Capture the cell that displays the provided text and extract its (X, Y) central coordinate. 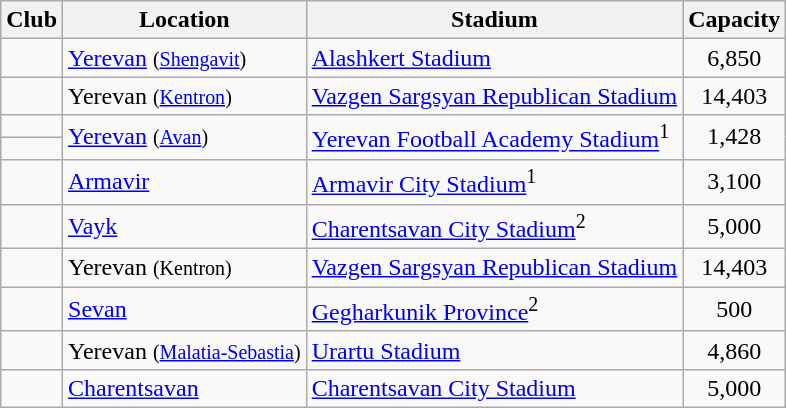
Club (32, 20)
Yerevan (Malatia-Sebastia) (185, 350)
Charentsavan City Stadium2 (494, 226)
Urartu Stadium (494, 350)
Yerevan (Avan) (185, 138)
Location (185, 20)
3,100 (734, 182)
Armavir City Stadium1 (494, 182)
Capacity (734, 20)
500 (734, 310)
Vayk (185, 226)
Stadium (494, 20)
1,428 (734, 138)
Gegharkunik Province2 (494, 310)
Armavir (185, 182)
Charentsavan (185, 388)
4,860 (734, 350)
Yerevan Football Academy Stadium1 (494, 138)
Yerevan (Shengavit) (185, 58)
Charentsavan City Stadium (494, 388)
Sevan (185, 310)
6,850 (734, 58)
Alashkert Stadium (494, 58)
